Extract the (X, Y) coordinate from the center of the cell holding the provided text.  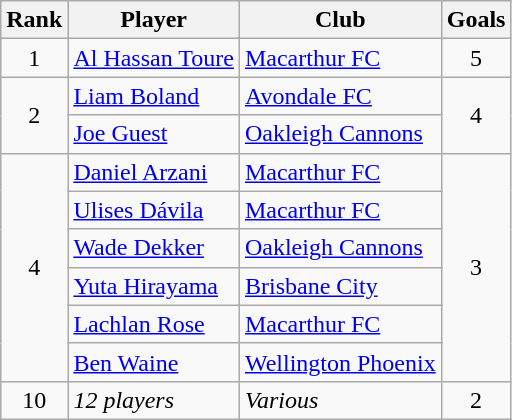
1 (34, 58)
Goals (476, 20)
Daniel Arzani (154, 172)
12 players (154, 400)
Club (340, 20)
Lachlan Rose (154, 324)
Al Hassan Toure (154, 58)
Brisbane City (340, 286)
Liam Boland (154, 96)
Wade Dekker (154, 248)
Rank (34, 20)
5 (476, 58)
Wellington Phoenix (340, 362)
Various (340, 400)
Player (154, 20)
Joe Guest (154, 134)
Ulises Dávila (154, 210)
3 (476, 267)
Ben Waine (154, 362)
10 (34, 400)
Avondale FC (340, 96)
Yuta Hirayama (154, 286)
